For the text-containing cell, return its midpoint in (X, Y) coordinate format. 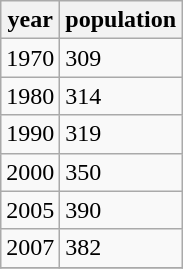
population (121, 20)
1970 (30, 58)
2000 (30, 172)
1980 (30, 96)
319 (121, 134)
350 (121, 172)
2005 (30, 210)
314 (121, 96)
1990 (30, 134)
390 (121, 210)
year (30, 20)
382 (121, 248)
2007 (30, 248)
309 (121, 58)
